Detect which cell encompasses the target text, then output its (X, Y) center coordinate. 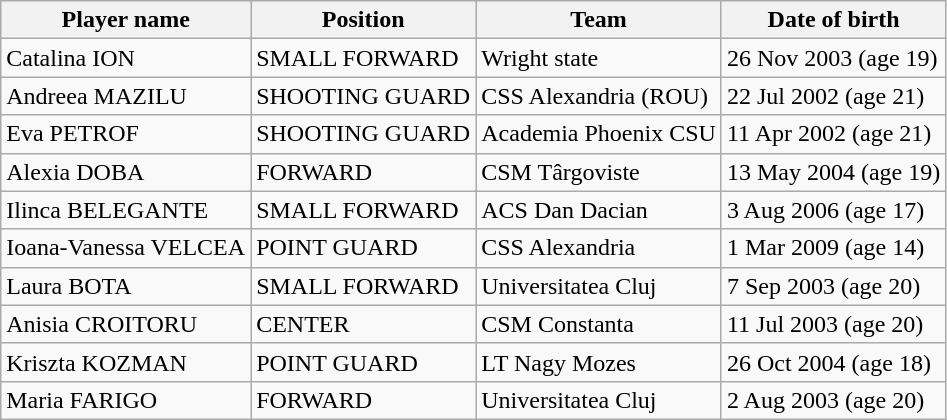
CSM Târgoviste (599, 172)
CSS Alexandria (599, 248)
2 Aug 2003 (age 20) (833, 400)
ACS Dan Dacian (599, 210)
7 Sep 2003 (age 20) (833, 286)
11 Apr 2002 (age 21) (833, 134)
Alexia DOBA (126, 172)
3 Aug 2006 (age 17) (833, 210)
Anisia CROITORU (126, 324)
Date of birth (833, 20)
22 Jul 2002 (age 21) (833, 96)
1 Mar 2009 (age 14) (833, 248)
Kriszta KOZMAN (126, 362)
Ioana-Vanessa VELCEA (126, 248)
26 Oct 2004 (age 18) (833, 362)
Player name (126, 20)
Eva PETROF (126, 134)
LT Nagy Mozes (599, 362)
Ilinca BELEGANTE (126, 210)
Position (364, 20)
Wright state (599, 58)
CSM Constanta (599, 324)
Andreea MAZILU (126, 96)
Maria FARIGO (126, 400)
Laura BOTA (126, 286)
11 Jul 2003 (age 20) (833, 324)
CSS Alexandria (ROU) (599, 96)
Academia Phoenix CSU (599, 134)
Team (599, 20)
Catalina ION (126, 58)
13 May 2004 (age 19) (833, 172)
26 Nov 2003 (age 19) (833, 58)
CENTER (364, 324)
